From the cell containing the given text, extract its center point as [x, y] coordinate. 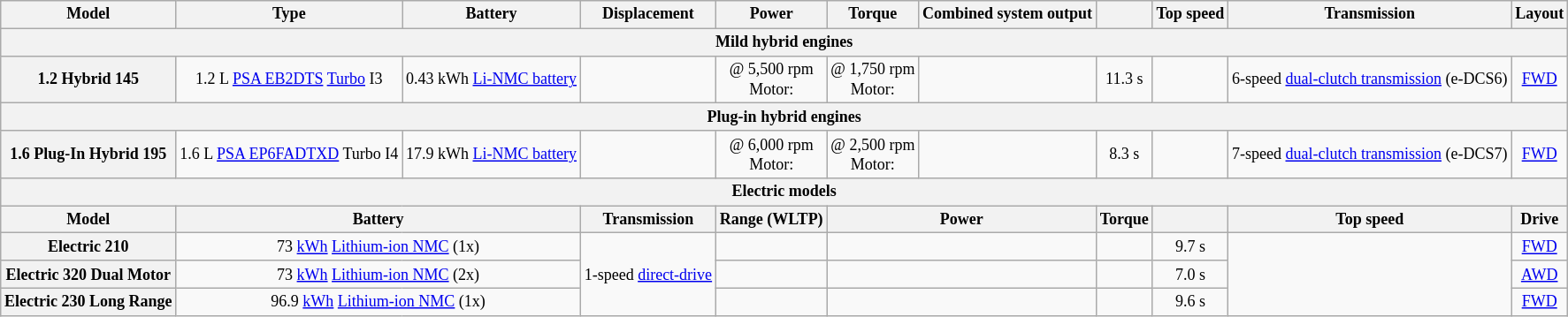
Layout [1540, 14]
6-speed dual-clutch transmission (e-DCS6) [1370, 79]
AWD [1540, 274]
73 kWh Lithium-ion NMC (2x) [379, 274]
Type [289, 14]
17.9 kWh Li-NMC battery [492, 155]
1.6 L PSA EP6FADTXD Turbo I4 [289, 155]
96.9 kWh Lithium-ion NMC (1x) [379, 302]
Range (WLTP) [771, 219]
7-speed dual-clutch transmission (e-DCS7) [1370, 155]
9.6 s [1190, 302]
Plug-in hybrid engines [784, 117]
Combined system output [1008, 14]
@ 6,000 rpmMotor: [771, 155]
0.43 kWh Li-NMC battery [492, 79]
1.2 L PSA EB2DTS Turbo I3 [289, 79]
8.3 s [1124, 155]
1.6 Plug-In Hybrid 195 [88, 155]
9.7 s [1190, 247]
Electric 230 Long Range [88, 302]
73 kWh Lithium-ion NMC (1x) [379, 247]
@ 1,750 rpmMotor: [873, 79]
Electric 210 [88, 247]
Electric models [784, 192]
@ 5,500 rpmMotor: [771, 79]
@ 2,500 rpmMotor: [873, 155]
Electric 320 Dual Motor [88, 274]
Mild hybrid engines [784, 42]
1-speed direct-drive [647, 275]
1.2 Hybrid 145 [88, 79]
Displacement [647, 14]
11.3 s [1124, 79]
Drive [1540, 219]
7.0 s [1190, 274]
